Locate the cell with the specified text and output its [x, y] center coordinate. 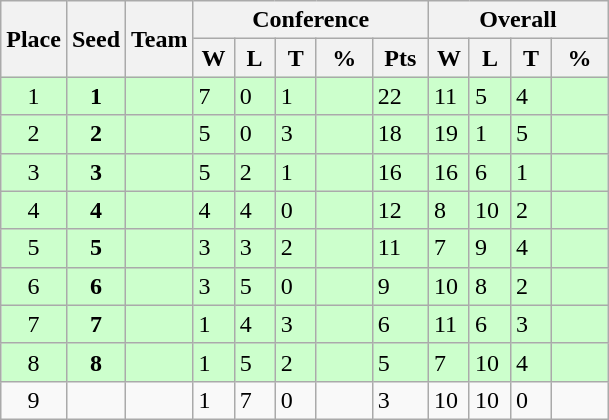
Place [34, 39]
Overall [518, 20]
Team [160, 39]
18 [400, 134]
Conference [310, 20]
Pts [400, 58]
22 [400, 96]
19 [448, 134]
Seed [96, 39]
12 [400, 210]
